Find where the given text appears and provide that cell's center as [x, y] coordinate. 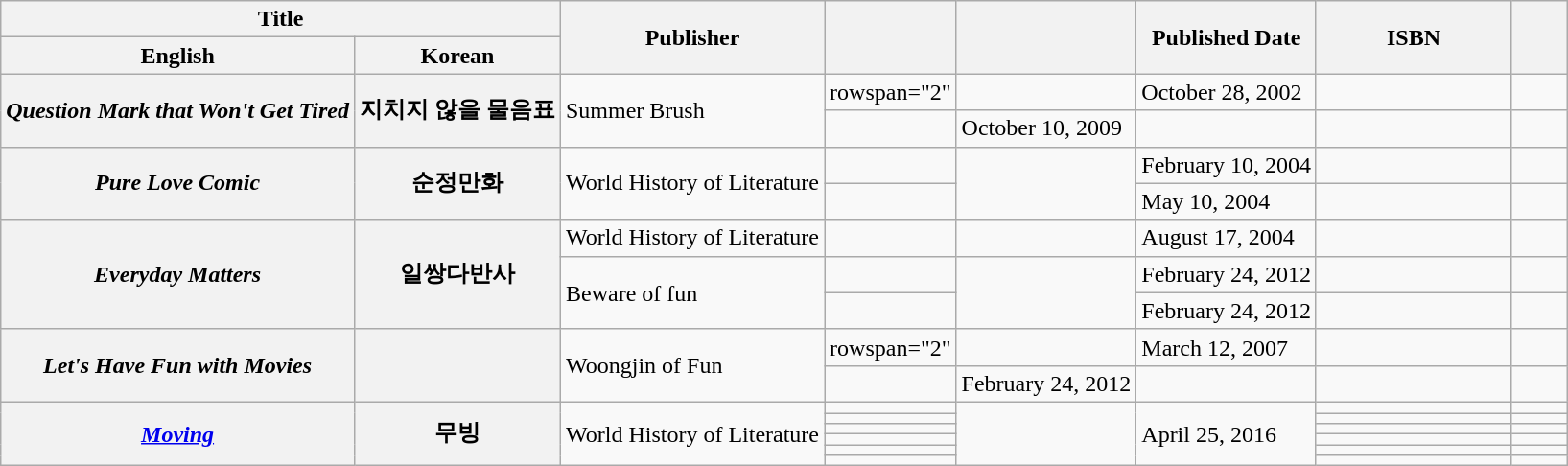
April 25, 2016 [1227, 433]
Summer Brush [692, 110]
March 12, 2007 [1227, 347]
Moving [178, 433]
Question Mark that Won't Get Tired [178, 110]
Korean [456, 56]
무빙 [456, 433]
Publisher [692, 37]
Pure Love Comic [178, 183]
ISBN [1414, 37]
English [178, 56]
일쌍다반사 [456, 274]
October 10, 2009 [1046, 128]
Let's Have Fun with Movies [178, 365]
지치지 않을 물음표 [456, 110]
Published Date [1227, 37]
Beware of fun [692, 292]
Title [281, 19]
October 28, 2002 [1227, 92]
Woongjin of Fun [692, 365]
Everyday Matters [178, 274]
May 10, 2004 [1227, 201]
순정만화 [456, 183]
February 10, 2004 [1227, 165]
August 17, 2004 [1227, 238]
